Return [X, Y] of the center of cell containing provided text 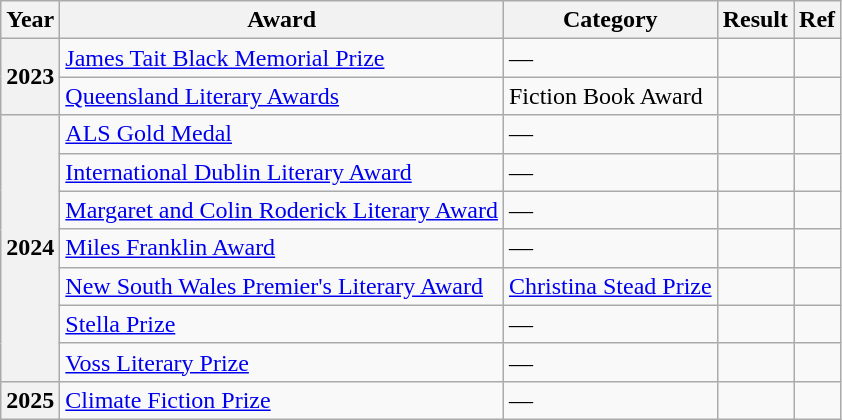
Climate Fiction Prize [282, 400]
Voss Literary Prize [282, 362]
Result [755, 20]
Category [610, 20]
2023 [30, 77]
Margaret and Colin Roderick Literary Award [282, 210]
New South Wales Premier's Literary Award [282, 286]
Ref [818, 20]
James Tait Black Memorial Prize [282, 58]
2024 [30, 248]
2025 [30, 400]
Queensland Literary Awards [282, 96]
Award [282, 20]
International Dublin Literary Award [282, 172]
Christina Stead Prize [610, 286]
Year [30, 20]
Miles Franklin Award [282, 248]
Stella Prize [282, 324]
Fiction Book Award [610, 96]
ALS Gold Medal [282, 134]
